For the text-containing cell, return its midpoint in (x, y) coordinate format. 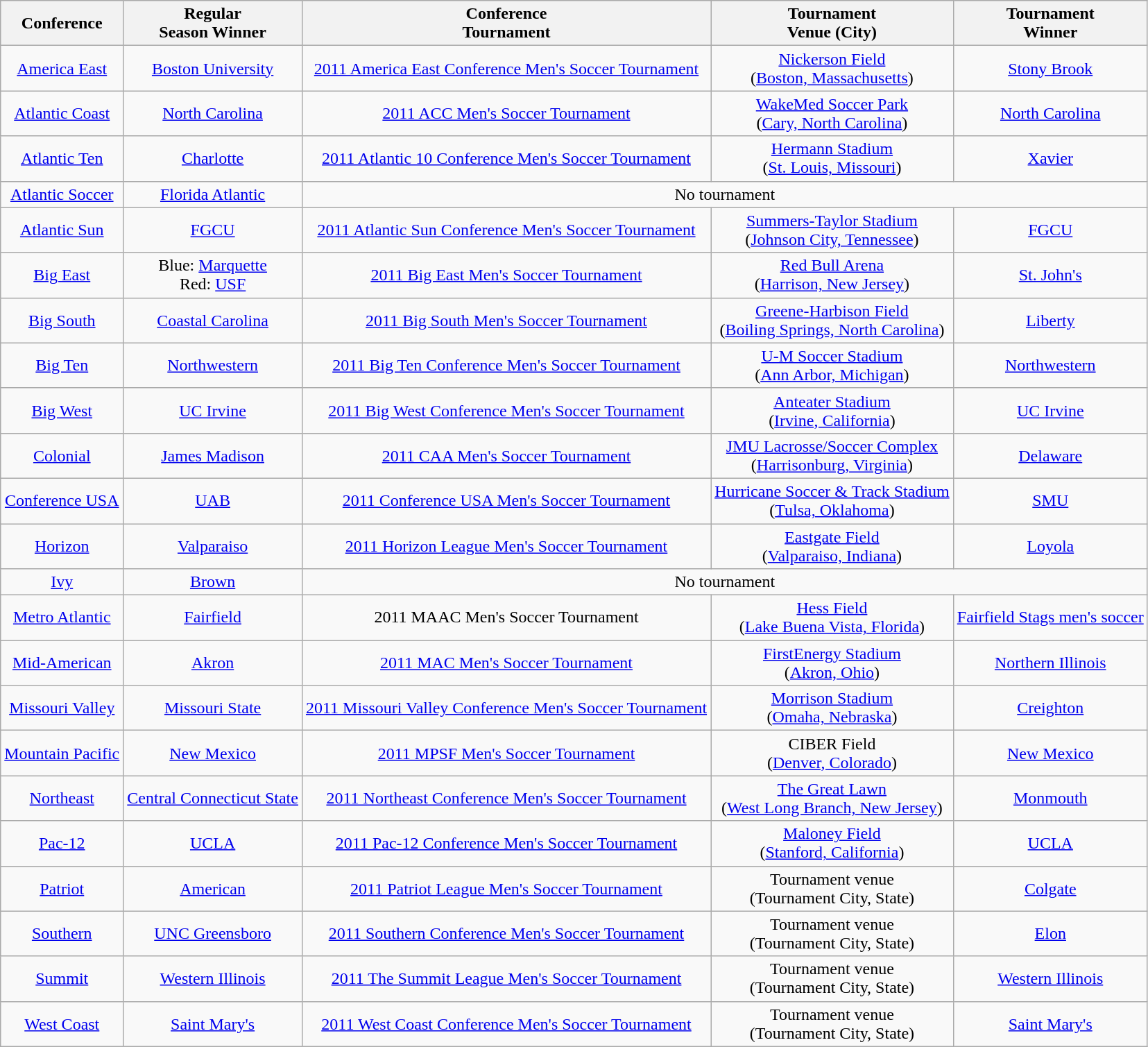
2011 ACC Men's Soccer Tournament (506, 114)
Conference USA (62, 501)
2011 Horizon League Men's Soccer Tournament (506, 545)
Akron (213, 663)
Stony Brook (1050, 68)
Brown (213, 582)
Atlantic Ten (62, 158)
Florida Atlantic (213, 194)
UAB (213, 501)
2011 America East Conference Men's Soccer Tournament (506, 68)
Xavier (1050, 158)
Monmouth (1050, 798)
Fairfield (213, 618)
2011 Big East Men's Soccer Tournament (506, 275)
2011 Atlantic Sun Conference Men's Soccer Tournament (506, 230)
CIBER Field(Denver, Colorado) (832, 754)
America East (62, 68)
Blue: MarquetteRed: USF (213, 275)
Northern Illinois (1050, 663)
WakeMed Soccer Park(Cary, North Carolina) (832, 114)
Missouri Valley (62, 708)
2011 Atlantic 10 Conference Men's Soccer Tournament (506, 158)
U-M Soccer Stadium(Ann Arbor, Michigan) (832, 365)
Patriot (62, 888)
FirstEnergy Stadium(Akron, Ohio) (832, 663)
2011 Pac-12 Conference Men's Soccer Tournament (506, 844)
Mid-American (62, 663)
2011 MPSF Men's Soccer Tournament (506, 754)
Fairfield Stags men's soccer (1050, 618)
Colonial (62, 455)
Anteater Stadium(Irvine, California) (832, 411)
Morrison Stadium(Omaha, Nebraska) (832, 708)
Summit (62, 978)
Nickerson Field(Boston, Massachusetts) (832, 68)
2011 Big Ten Conference Men's Soccer Tournament (506, 365)
2011 Patriot League Men's Soccer Tournament (506, 888)
2011 Big South Men's Soccer Tournament (506, 321)
Boston University (213, 68)
Big West (62, 411)
Ivy (62, 582)
Horizon (62, 545)
James Madison (213, 455)
Tournament Winner (1050, 24)
2011 Conference USA Men's Soccer Tournament (506, 501)
Elon (1050, 934)
Loyola (1050, 545)
Coastal Carolina (213, 321)
Big East (62, 275)
2011 MAAC Men's Soccer Tournament (506, 618)
2011 Southern Conference Men's Soccer Tournament (506, 934)
Hurricane Soccer & Track Stadium(Tulsa, Oklahoma) (832, 501)
UNC Greensboro (213, 934)
Red Bull Arena(Harrison, New Jersey) (832, 275)
Charlotte (213, 158)
Big Ten (62, 365)
Missouri State (213, 708)
Hess Field(Lake Buena Vista, Florida) (832, 618)
Valparaiso (213, 545)
West Coast (62, 1024)
Southern (62, 934)
JMU Lacrosse/Soccer Complex(Harrisonburg, Virginia) (832, 455)
Central Connecticut State (213, 798)
2011 CAA Men's Soccer Tournament (506, 455)
Atlantic Sun (62, 230)
Delaware (1050, 455)
2011 The Summit League Men's Soccer Tournament (506, 978)
The Great Lawn(West Long Branch, New Jersey) (832, 798)
Creighton (1050, 708)
Conference Tournament (506, 24)
Atlantic Coast (62, 114)
St. John's (1050, 275)
Eastgate Field(Valparaiso, Indiana) (832, 545)
Hermann Stadium(St. Louis, Missouri) (832, 158)
2011 Missouri Valley Conference Men's Soccer Tournament (506, 708)
Colgate (1050, 888)
Northeast (62, 798)
2011 Northeast Conference Men's Soccer Tournament (506, 798)
Greene-Harbison Field(Boiling Springs, North Carolina) (832, 321)
Pac-12 (62, 844)
SMU (1050, 501)
2011 West Coast Conference Men's Soccer Tournament (506, 1024)
Metro Atlantic (62, 618)
Liberty (1050, 321)
American (213, 888)
Mountain Pacific (62, 754)
Maloney Field(Stanford, California) (832, 844)
Atlantic Soccer (62, 194)
Tournament Venue (City) (832, 24)
2011 Big West Conference Men's Soccer Tournament (506, 411)
Big South (62, 321)
Conference (62, 24)
2011 MAC Men's Soccer Tournament (506, 663)
Summers-Taylor Stadium(Johnson City, Tennessee) (832, 230)
Regular Season Winner (213, 24)
